Capture the cell that displays the provided text and extract its (X, Y) central coordinate. 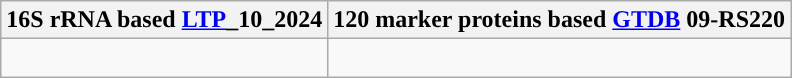
120 marker proteins based GTDB 09-RS220 (560, 20)
16S rRNA based LTP_10_2024 (164, 20)
